Provide the (X, Y) coordinate of the cell's center where the given text is located.  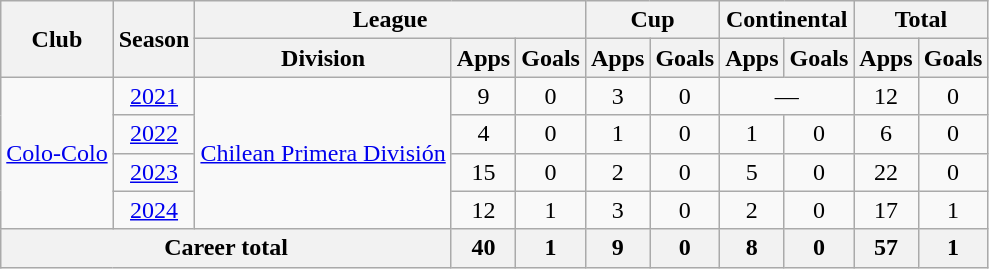
4 (483, 134)
Club (57, 39)
Cup (652, 20)
Career total (226, 248)
Total (921, 20)
8 (752, 248)
Division (323, 58)
— (787, 96)
6 (886, 134)
17 (886, 210)
Season (154, 39)
League (390, 20)
57 (886, 248)
2021 (154, 96)
2024 (154, 210)
2022 (154, 134)
22 (886, 172)
5 (752, 172)
Colo-Colo (57, 153)
2023 (154, 172)
15 (483, 172)
Chilean Primera División (323, 153)
Continental (787, 20)
40 (483, 248)
